Find where the given text appears and provide that cell's center as [X, Y] coordinate. 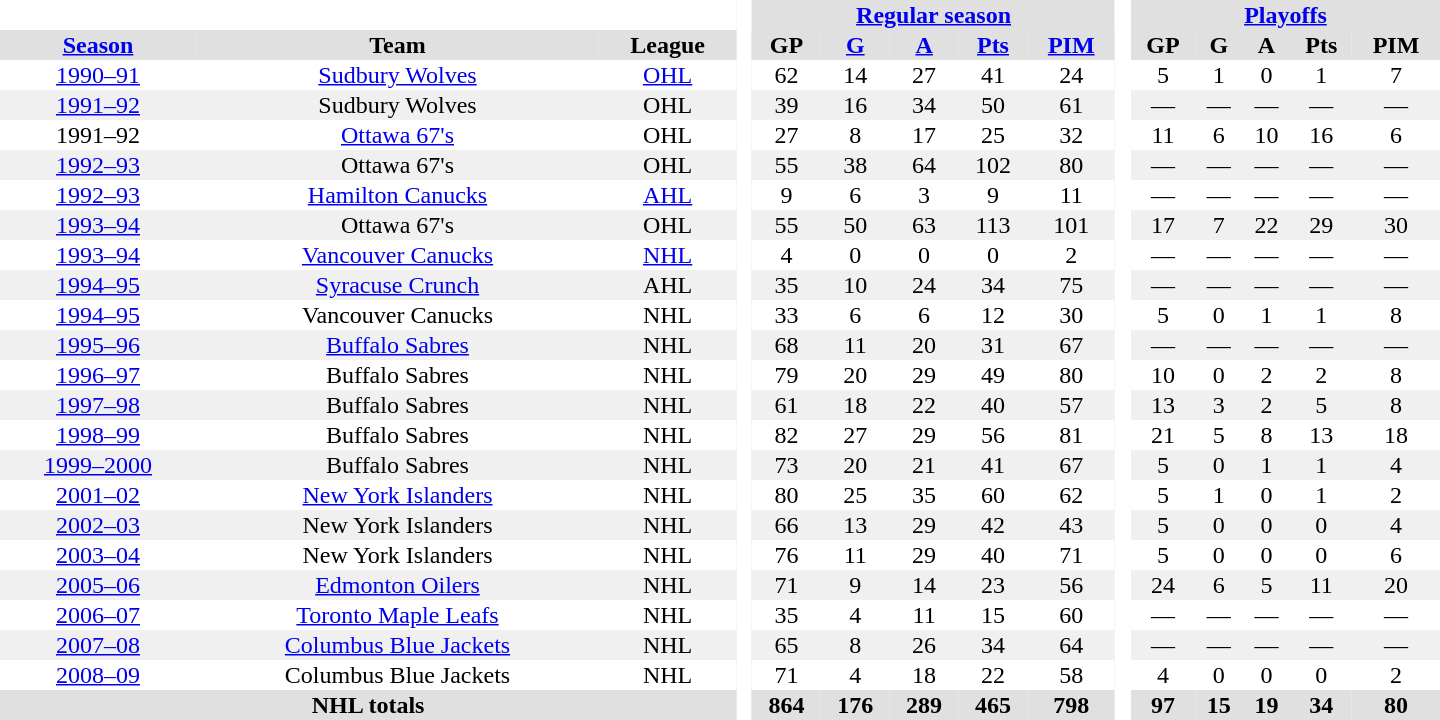
26 [924, 645]
42 [994, 525]
33 [786, 315]
465 [994, 705]
43 [1071, 525]
31 [994, 345]
2001–02 [98, 495]
79 [786, 375]
1990–91 [98, 75]
57 [1071, 405]
Playoffs [1286, 15]
73 [786, 465]
1995–96 [98, 345]
2007–08 [98, 645]
81 [1071, 435]
76 [786, 555]
1998–99 [98, 435]
101 [1071, 225]
66 [786, 525]
League [668, 45]
2003–04 [98, 555]
32 [1071, 135]
1997–98 [98, 405]
65 [786, 645]
39 [786, 105]
Season [98, 45]
2002–03 [98, 525]
75 [1071, 285]
289 [924, 705]
68 [786, 345]
NHL totals [368, 705]
2005–06 [98, 585]
23 [994, 585]
2006–07 [98, 615]
97 [1163, 705]
Team [398, 45]
63 [924, 225]
2008–09 [98, 675]
19 [1267, 705]
176 [856, 705]
12 [994, 315]
102 [994, 165]
58 [1071, 675]
82 [786, 435]
798 [1071, 705]
Toronto Maple Leafs [398, 615]
Regular season [934, 15]
113 [994, 225]
864 [786, 705]
Hamilton Canucks [398, 195]
Edmonton Oilers [398, 585]
49 [994, 375]
Syracuse Crunch [398, 285]
1999–2000 [98, 465]
1996–97 [98, 375]
38 [856, 165]
